Locate the cell with the specified text and output its (x, y) center coordinate. 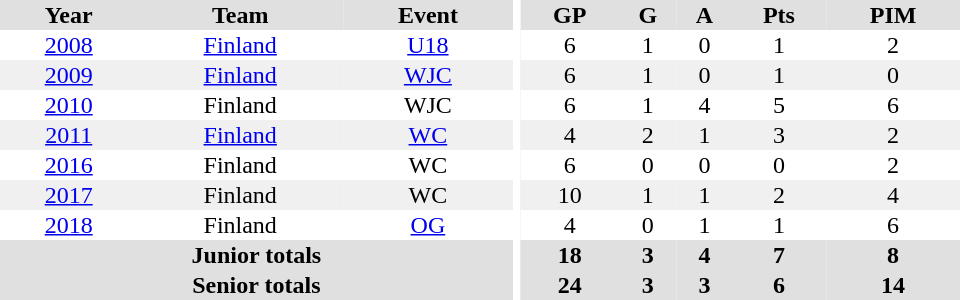
Pts (779, 15)
18 (570, 255)
2008 (68, 45)
24 (570, 285)
7 (779, 255)
Team (240, 15)
2011 (68, 135)
G (648, 15)
14 (893, 285)
U18 (428, 45)
Senior totals (256, 285)
10 (570, 195)
8 (893, 255)
Junior totals (256, 255)
2016 (68, 165)
2009 (68, 75)
2017 (68, 195)
OG (428, 225)
5 (779, 105)
GP (570, 15)
Event (428, 15)
2018 (68, 225)
PIM (893, 15)
A (704, 15)
Year (68, 15)
2010 (68, 105)
